Identify which cell holds the provided text, then report its [x, y] central coordinate. 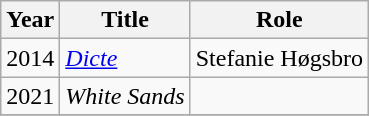
Role [279, 20]
Dicte [125, 58]
2021 [30, 96]
2014 [30, 58]
Title [125, 20]
Year [30, 20]
Stefanie Høgsbro [279, 58]
White Sands [125, 96]
